Extract the (x, y) coordinate from the center of the cell holding the provided text.  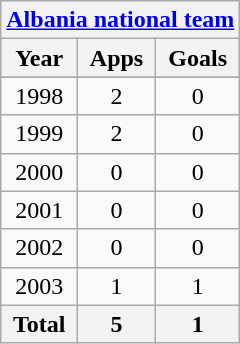
2000 (40, 172)
Albania national team (120, 20)
2003 (40, 286)
1999 (40, 134)
Apps (117, 58)
Total (40, 324)
1998 (40, 96)
2001 (40, 210)
Year (40, 58)
Goals (197, 58)
2002 (40, 248)
5 (117, 324)
